Find where the given text appears and provide that cell's center as (X, Y) coordinate. 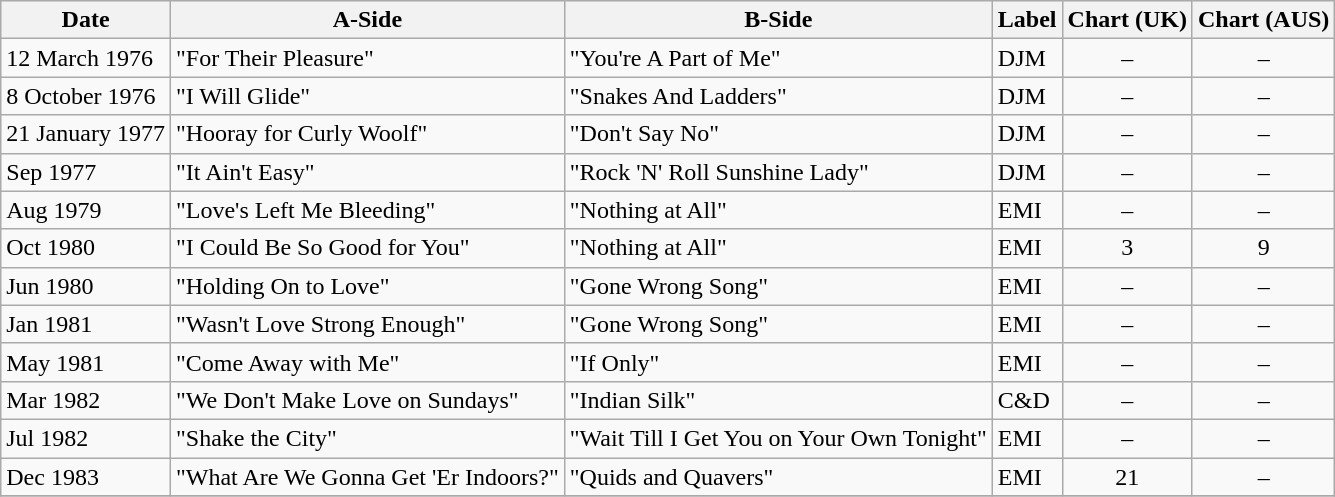
8 October 1976 (86, 96)
A-Side (367, 20)
B-Side (778, 20)
Oct 1980 (86, 248)
21 January 1977 (86, 134)
12 March 1976 (86, 58)
"Don't Say No" (778, 134)
"Shake the City" (367, 438)
Date (86, 20)
C&D (1027, 400)
Jun 1980 (86, 286)
Jul 1982 (86, 438)
3 (1127, 248)
"I Could Be So Good for You" (367, 248)
9 (1263, 248)
"Come Away with Me" (367, 362)
"It Ain't Easy" (367, 172)
Chart (UK) (1127, 20)
"Wait Till I Get You on Your Own Tonight" (778, 438)
"If Only" (778, 362)
Label (1027, 20)
May 1981 (86, 362)
"We Don't Make Love on Sundays" (367, 400)
21 (1127, 477)
Jan 1981 (86, 324)
"For Their Pleasure" (367, 58)
"Indian Silk" (778, 400)
Chart (AUS) (1263, 20)
Dec 1983 (86, 477)
"Rock 'N' Roll Sunshine Lady" (778, 172)
"Snakes And Ladders" (778, 96)
"I Will Glide" (367, 96)
"Love's Left Me Bleeding" (367, 210)
"Holding On to Love" (367, 286)
"Wasn't Love Strong Enough" (367, 324)
"You're A Part of Me" (778, 58)
Mar 1982 (86, 400)
"Hooray for Curly Woolf" (367, 134)
Aug 1979 (86, 210)
"Quids and Quavers" (778, 477)
Sep 1977 (86, 172)
"What Are We Gonna Get 'Er Indoors?" (367, 477)
